Detect which cell encompasses the target text, then output its (x, y) center coordinate. 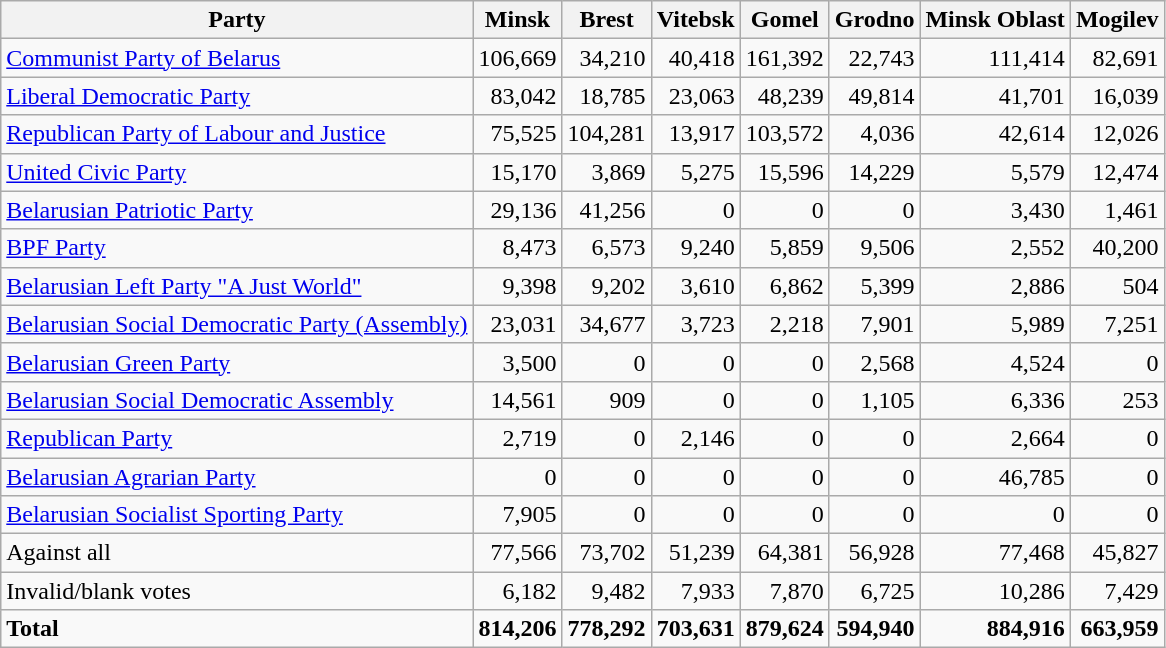
Minsk (518, 20)
Gomel (784, 20)
40,200 (1117, 248)
Total (237, 629)
7,429 (1117, 591)
United Civic Party (237, 172)
4,524 (995, 362)
663,959 (1117, 629)
5,989 (995, 324)
51,239 (696, 553)
73,702 (606, 553)
Brest (606, 20)
4,036 (874, 134)
Against all (237, 553)
6,862 (784, 286)
504 (1117, 286)
Belarusian Agrarian Party (237, 477)
5,275 (696, 172)
9,398 (518, 286)
40,418 (696, 58)
12,474 (1117, 172)
56,928 (874, 553)
14,229 (874, 172)
82,691 (1117, 58)
Communist Party of Belarus (237, 58)
3,500 (518, 362)
104,281 (606, 134)
3,723 (696, 324)
879,624 (784, 629)
Belarusian Green Party (237, 362)
Belarusian Socialist Sporting Party (237, 515)
6,725 (874, 591)
75,525 (518, 134)
3,610 (696, 286)
49,814 (874, 96)
3,869 (606, 172)
103,572 (784, 134)
7,933 (696, 591)
Liberal Democratic Party (237, 96)
5,399 (874, 286)
42,614 (995, 134)
1,105 (874, 400)
2,719 (518, 438)
778,292 (606, 629)
23,031 (518, 324)
909 (606, 400)
6,336 (995, 400)
16,039 (1117, 96)
5,859 (784, 248)
5,579 (995, 172)
106,669 (518, 58)
161,392 (784, 58)
7,251 (1117, 324)
15,596 (784, 172)
45,827 (1117, 553)
7,870 (784, 591)
46,785 (995, 477)
64,381 (784, 553)
814,206 (518, 629)
29,136 (518, 210)
6,182 (518, 591)
Mogilev (1117, 20)
Belarusian Patriotic Party (237, 210)
Republican Party (237, 438)
77,566 (518, 553)
83,042 (518, 96)
Republican Party of Labour and Justice (237, 134)
Party (237, 20)
9,482 (606, 591)
Vitebsk (696, 20)
8,473 (518, 248)
253 (1117, 400)
77,468 (995, 553)
6,573 (606, 248)
34,677 (606, 324)
41,701 (995, 96)
2,664 (995, 438)
12,026 (1117, 134)
2,218 (784, 324)
48,239 (784, 96)
9,506 (874, 248)
18,785 (606, 96)
703,631 (696, 629)
111,414 (995, 58)
Minsk Oblast (995, 20)
2,552 (995, 248)
2,568 (874, 362)
7,905 (518, 515)
9,202 (606, 286)
2,886 (995, 286)
14,561 (518, 400)
3,430 (995, 210)
13,917 (696, 134)
7,901 (874, 324)
1,461 (1117, 210)
Grodno (874, 20)
594,940 (874, 629)
10,286 (995, 591)
34,210 (606, 58)
Belarusian Left Party "A Just World" (237, 286)
23,063 (696, 96)
Belarusian Social Democratic Party (Assembly) (237, 324)
22,743 (874, 58)
15,170 (518, 172)
2,146 (696, 438)
Invalid/blank votes (237, 591)
Belarusian Social Democratic Assembly (237, 400)
41,256 (606, 210)
884,916 (995, 629)
9,240 (696, 248)
BPF Party (237, 248)
